From the cell containing the given text, extract its center point as [x, y] coordinate. 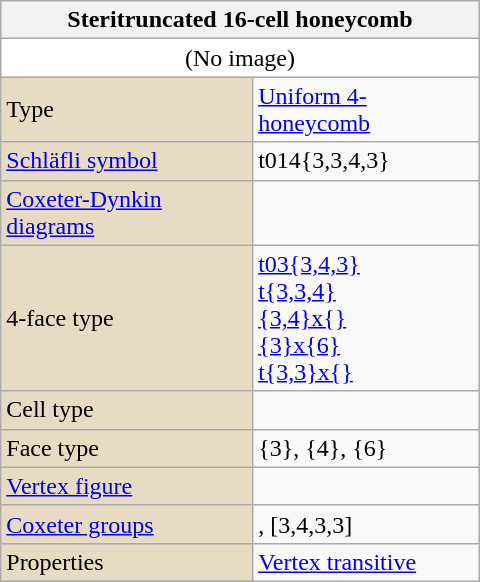
Vertex figure [127, 486]
Cell type [127, 410]
4-face type [127, 318]
{3}, {4}, {6} [366, 448]
Vertex transitive [366, 562]
Steritruncated 16-cell honeycomb [240, 20]
, [3,4,3,3] [366, 524]
(No image) [240, 58]
Face type [127, 448]
t014{3,3,4,3} [366, 161]
Coxeter groups [127, 524]
Properties [127, 562]
Schläfli symbol [127, 161]
Coxeter-Dynkin diagrams [127, 212]
Uniform 4-honeycomb [366, 110]
Type [127, 110]
t03{3,4,3}t{3,3,4}{3,4}x{}{3}x{6}t{3,3}x{} [366, 318]
